Determine the (x, y) coordinate at the center of the cell enclosing the given text.  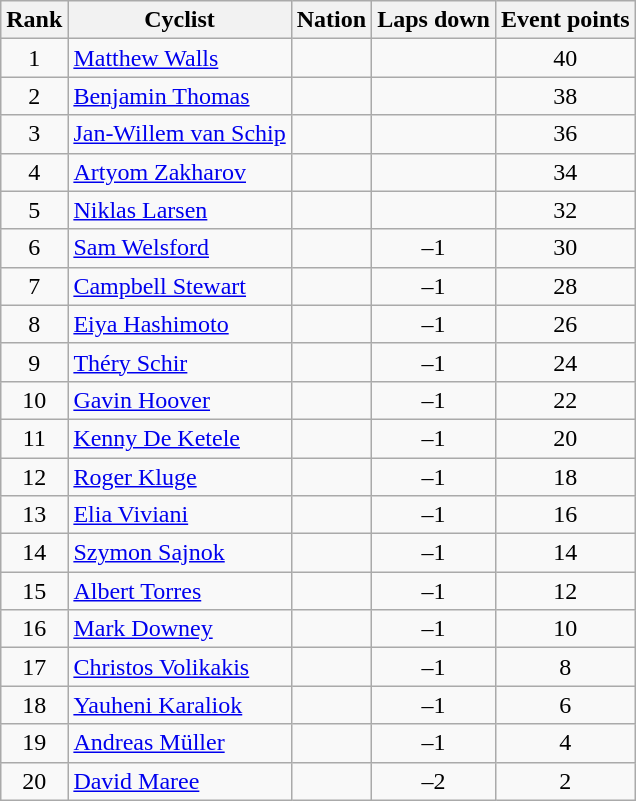
22 (565, 400)
Théry Schir (180, 362)
7 (34, 286)
9 (34, 362)
40 (565, 58)
Artyom Zakharov (180, 172)
Laps down (434, 20)
Christos Volikakis (180, 667)
15 (34, 591)
1 (34, 58)
Kenny De Ketele (180, 438)
Albert Torres (180, 591)
13 (34, 515)
5 (34, 210)
26 (565, 324)
Cyclist (180, 20)
Jan-Willem van Schip (180, 134)
Elia Viviani (180, 515)
3 (34, 134)
Benjamin Thomas (180, 96)
Eiya Hashimoto (180, 324)
Niklas Larsen (180, 210)
Matthew Walls (180, 58)
Campbell Stewart (180, 286)
11 (34, 438)
32 (565, 210)
David Maree (180, 781)
Mark Downey (180, 629)
38 (565, 96)
Szymon Sajnok (180, 553)
Andreas Müller (180, 743)
Gavin Hoover (180, 400)
30 (565, 248)
36 (565, 134)
17 (34, 667)
Nation (331, 20)
19 (34, 743)
–2 (434, 781)
24 (565, 362)
34 (565, 172)
28 (565, 286)
Sam Welsford (180, 248)
Roger Kluge (180, 477)
Yauheni Karaliok (180, 705)
Event points (565, 20)
Rank (34, 20)
